Pinpoint the cell where the given text exists, returning its [X, Y] midpoint coordinate. 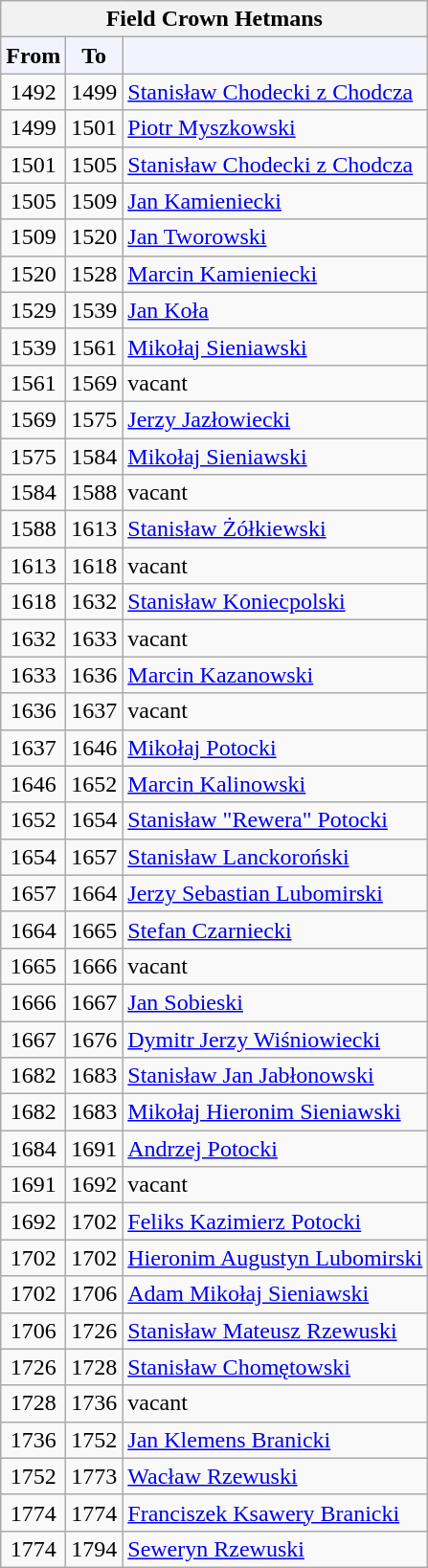
Feliks Kazimierz Potocki [276, 1221]
Marcin Kazanowski [276, 675]
From [34, 56]
1528 [94, 274]
1529 [34, 310]
Stanisław Mateusz Rzewuski [276, 1331]
Jan Kamieniecki [276, 201]
1794 [94, 1549]
1773 [94, 1476]
Adam Mikołaj Sieniawski [276, 1294]
Stanisław Jan Jabłonowski [276, 1076]
Hieronim Augustyn Lubomirski [276, 1258]
Stanisław Lanckoroński [276, 857]
1684 [34, 1149]
Jerzy Sebastian Lubomirski [276, 893]
Stanisław Koniecpolski [276, 602]
Stanisław "Rewera" Potocki [276, 820]
Jan Sobieski [276, 1002]
Franciszek Ksawery Branicki [276, 1512]
Marcin Kamieniecki [276, 274]
Piotr Myszkowski [276, 128]
Stanisław Chomętowski [276, 1367]
Field Crown Hetmans [214, 19]
Stanisław Żółkiewski [276, 529]
Jan Klemens Branicki [276, 1440]
Seweryn Rzewuski [276, 1549]
Mikołaj Hieronim Sieniawski [276, 1112]
Wacław Rzewuski [276, 1476]
Mikołaj Potocki [276, 748]
1676 [94, 1039]
To [94, 56]
Jan Koła [276, 310]
Jerzy Jazłowiecki [276, 419]
Jan Tworowski [276, 237]
1492 [34, 92]
Dymitr Jerzy Wiśniowiecki [276, 1039]
Andrzej Potocki [276, 1149]
Stefan Czarniecki [276, 930]
Marcin Kalinowski [276, 784]
